Capture the cell that displays the provided text and extract its [X, Y] central coordinate. 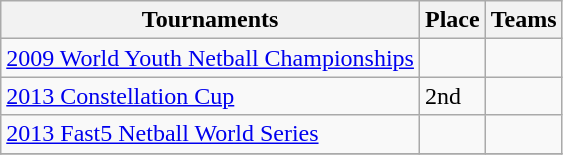
2009 World Youth Netball Championships [210, 58]
Place [452, 20]
2013 Constellation Cup [210, 96]
2013 Fast5 Netball World Series [210, 134]
2nd [452, 96]
Teams [524, 20]
Tournaments [210, 20]
